Locate the cell with the specified text and output its [x, y] center coordinate. 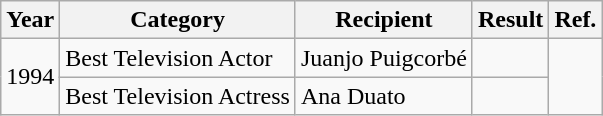
Recipient [384, 20]
1994 [30, 77]
Best Television Actress [178, 96]
Ref. [576, 20]
Category [178, 20]
Ana Duato [384, 96]
Juanjo Puigcorbé [384, 58]
Result [510, 20]
Best Television Actor [178, 58]
Year [30, 20]
